Identify which cell holds the provided text, then report its [X, Y] central coordinate. 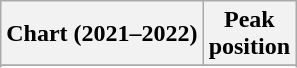
Chart (2021–2022) [102, 34]
Peakposition [249, 34]
